For the text-containing cell, return its midpoint in [x, y] coordinate format. 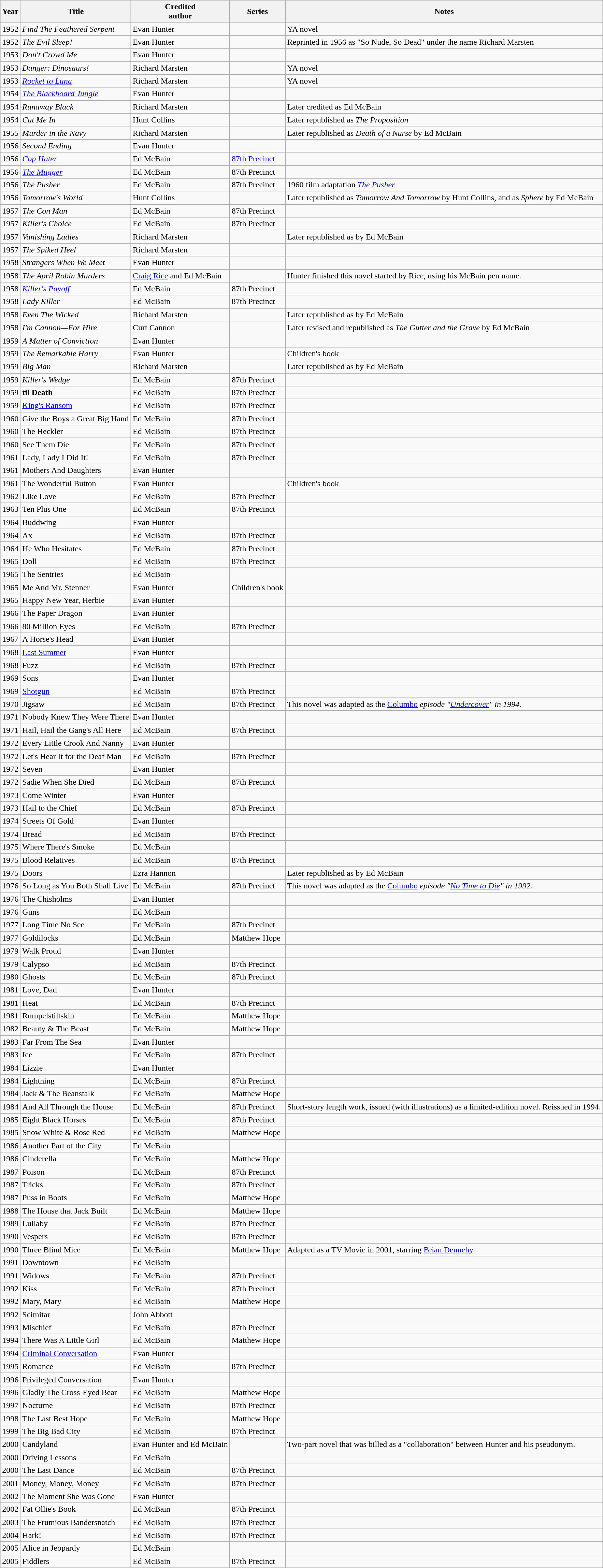
Like Love [76, 496]
Privileged Conversation [76, 1379]
Strangers When We Meet [76, 263]
Heat [76, 1003]
Lizzie [76, 1068]
Creditedauthor [181, 12]
The Mugger [76, 172]
Driving Lessons [76, 1457]
Where There's Smoke [76, 847]
1963 [10, 509]
The Evil Sleep! [76, 42]
Nocturne [76, 1405]
Money, Money, Money [76, 1483]
Hail, Hail the Gang's All Here [76, 730]
Kiss [76, 1289]
Streets Of Gold [76, 821]
And All Through the House [76, 1107]
1997 [10, 1405]
Guns [76, 912]
80 Million Eyes [76, 626]
Cut Me In [76, 120]
The April Robin Murders [76, 276]
Mischief [76, 1327]
Series [257, 12]
Romance [76, 1366]
Blood Relatives [76, 860]
Cinderella [76, 1159]
1970 [10, 704]
The Wonderful Button [76, 483]
Three Blind Mice [76, 1250]
Give the Boys a Great Big Hand [76, 419]
Bread [76, 834]
Rumpelstiltskin [76, 1016]
Downtown [76, 1263]
Seven [76, 769]
Doors [76, 873]
Gladly The Cross-Eyed Bear [76, 1392]
The Paper Dragon [76, 613]
Notes [444, 12]
Title [76, 12]
Killer's Wedge [76, 380]
Last Summer [76, 652]
Me And Mr. Stenner [76, 587]
I'm Cannon—For Hire [76, 328]
The Last Dance [76, 1470]
A Matter of Conviction [76, 340]
So Long as You Both Shall Live [76, 886]
Craig Rice and Ed McBain [181, 276]
Alice in Jeopardy [76, 1548]
Goldilocks [76, 938]
Mary, Mary [76, 1302]
1982 [10, 1029]
Nobody Knew They Were There [76, 717]
This novel was adapted as the Columbo episode "No Time to Die" in 1992. [444, 886]
Beauty & The Beast [76, 1029]
This novel was adapted as the Columbo episode "Undercover" in 1994. [444, 704]
Cop Hater [76, 159]
Later revised and republished as The Gutter and the Grave by Ed McBain [444, 328]
Fiddlers [76, 1561]
Ten Plus One [76, 509]
1999 [10, 1432]
Later credited as Ed McBain [444, 107]
2004 [10, 1535]
2001 [10, 1483]
Shotgun [76, 691]
1993 [10, 1327]
Fat Ollie's Book [76, 1509]
Hail to the Chief [76, 808]
Ghosts [76, 977]
A Horse's Head [76, 639]
Lightning [76, 1081]
1998 [10, 1418]
Murder in the Navy [76, 133]
Candyland [76, 1444]
The Moment She Was Gone [76, 1496]
Hunter finished this novel started by Rice, using his McBain pen name. [444, 276]
The Spiked Heel [76, 250]
Snow White & Rose Red [76, 1133]
The Sentries [76, 574]
The Heckler [76, 432]
Killer's Choice [76, 224]
Walk Proud [76, 951]
1962 [10, 496]
Sadie When She Died [76, 782]
Short-story length work, issued (with illustrations) as a limited-edition novel. Reissued in 1994. [444, 1107]
Mothers And Daughters [76, 470]
Let's Hear It for the Deaf Man [76, 756]
1955 [10, 133]
The House that Jack Built [76, 1211]
Runaway Black [76, 107]
Danger: Dinosaurs! [76, 68]
Fuzz [76, 665]
Doll [76, 561]
Find The Feathered Serpent [76, 29]
King's Ransom [76, 406]
1960 film adaptation The Pusher [444, 185]
2003 [10, 1522]
Jack & The Beanstalk [76, 1094]
til Death [76, 393]
Later republished as Death of a Nurse by Ed McBain [444, 133]
Rocket to Luna [76, 81]
There Was A Little Girl [76, 1340]
Buddwing [76, 522]
He Who Hesitates [76, 548]
Hark! [76, 1535]
Vespers [76, 1237]
1988 [10, 1211]
Jigsaw [76, 704]
Happy New Year, Herbie [76, 600]
The Big Bad City [76, 1432]
The Con Man [76, 211]
Lullaby [76, 1224]
Reprinted in 1956 as "So Nude, So Dead" under the name Richard Marsten [444, 42]
Curt Cannon [181, 328]
Lady Killer [76, 302]
Evan Hunter and Ed McBain [181, 1444]
Far From The Sea [76, 1042]
Tricks [76, 1185]
The Frumious Bandersnatch [76, 1522]
Sons [76, 678]
Killer's Payoff [76, 289]
The Remarkable Harry [76, 353]
John Abbott [181, 1315]
Don't Crowd Me [76, 55]
Tomorrow's World [76, 198]
Even The Wicked [76, 315]
Later republished as Tomorrow And Tomorrow by Hunt Collins, and as Sphere by Ed McBain [444, 198]
The Chisholms [76, 899]
Every Little Crook And Nanny [76, 743]
Ice [76, 1055]
1989 [10, 1224]
Another Part of the City [76, 1146]
Poison [76, 1172]
Puss in Boots [76, 1197]
1980 [10, 977]
The Pusher [76, 185]
Widows [76, 1276]
1995 [10, 1366]
Calypso [76, 964]
Second Ending [76, 146]
Adapted as a TV Movie in 2001, starring Brian Dennehy [444, 1250]
See Them Die [76, 445]
Come Winter [76, 795]
The Last Best Hope [76, 1418]
Year [10, 12]
Later republished as The Proposition [444, 120]
Scimitar [76, 1315]
Ezra Hannon [181, 873]
Love, Dad [76, 990]
Two-part novel that was billed as a "collaboration" between Hunter and his pseudonym. [444, 1444]
Eight Black Horses [76, 1120]
The Blackboard Jungle [76, 94]
Long Time No See [76, 925]
1967 [10, 639]
Lady, Lady I Did It! [76, 458]
Big Man [76, 366]
Criminal Conversation [76, 1353]
Ax [76, 535]
Vanishing Ladies [76, 237]
